Pinpoint the cell where the given text exists, returning its (X, Y) midpoint coordinate. 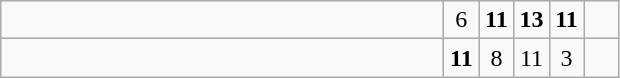
3 (566, 58)
6 (462, 20)
8 (496, 58)
13 (532, 20)
